From the cell containing the given text, extract its center point as [X, Y] coordinate. 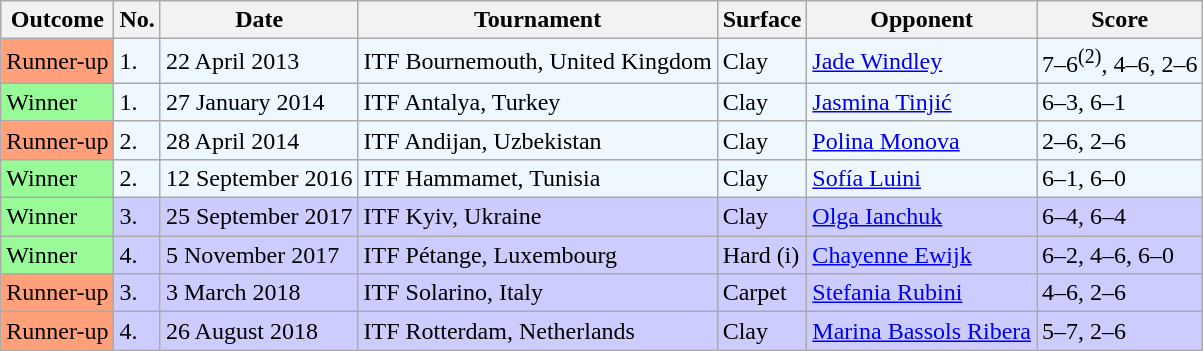
Jade Windley [922, 62]
Date [259, 20]
Stefania Rubini [922, 293]
Carpet [762, 293]
Chayenne Ewijk [922, 255]
ITF Andijan, Uzbekistan [538, 140]
Polina Monova [922, 140]
2–6, 2–6 [1120, 140]
ITF Hammamet, Tunisia [538, 178]
22 April 2013 [259, 62]
No. [137, 20]
Marina Bassols Ribera [922, 331]
7–6(2), 4–6, 2–6 [1120, 62]
27 January 2014 [259, 102]
Surface [762, 20]
Tournament [538, 20]
6–1, 6–0 [1120, 178]
Opponent [922, 20]
Jasmina Tinjić [922, 102]
ITF Antalya, Turkey [538, 102]
28 April 2014 [259, 140]
ITF Pétange, Luxembourg [538, 255]
Olga Ianchuk [922, 217]
25 September 2017 [259, 217]
5 November 2017 [259, 255]
26 August 2018 [259, 331]
ITF Bournemouth, United Kingdom [538, 62]
Score [1120, 20]
4–6, 2–6 [1120, 293]
ITF Kyiv, Ukraine [538, 217]
6–2, 4–6, 6–0 [1120, 255]
12 September 2016 [259, 178]
6–4, 6–4 [1120, 217]
ITF Solarino, Italy [538, 293]
5–7, 2–6 [1120, 331]
Outcome [58, 20]
3 March 2018 [259, 293]
Sofía Luini [922, 178]
Hard (i) [762, 255]
ITF Rotterdam, Netherlands [538, 331]
6–3, 6–1 [1120, 102]
